Output the [X, Y] coordinate of the center of the cell containing the given text.  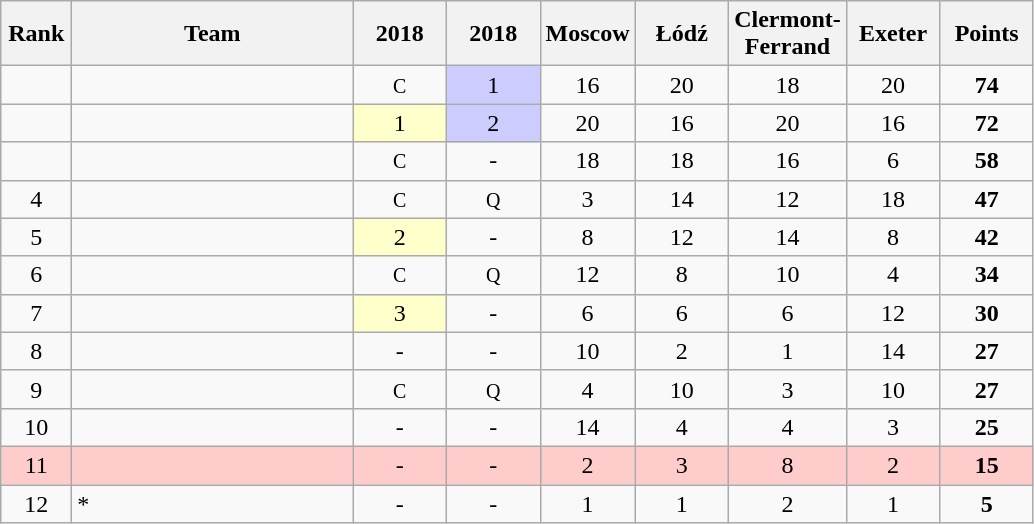
7 [36, 313]
Team [212, 34]
15 [987, 465]
58 [987, 161]
30 [987, 313]
Łódź [682, 34]
74 [987, 85]
11 [36, 465]
Clermont-Ferrand [788, 34]
Points [987, 34]
47 [987, 199]
* [212, 503]
72 [987, 123]
9 [36, 389]
Moscow [588, 34]
42 [987, 237]
Exeter [893, 34]
Rank [36, 34]
25 [987, 427]
34 [987, 275]
